For the text-containing cell, return its midpoint in [X, Y] coordinate format. 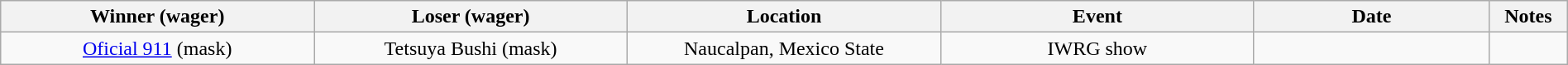
Naucalpan, Mexico State [784, 48]
Date [1371, 17]
Oficial 911 (mask) [157, 48]
Winner (wager) [157, 17]
IWRG show [1097, 48]
Location [784, 17]
Tetsuya Bushi (mask) [471, 48]
Loser (wager) [471, 17]
Event [1097, 17]
Notes [1528, 17]
